Find where the given text appears and provide that cell's center as (x, y) coordinate. 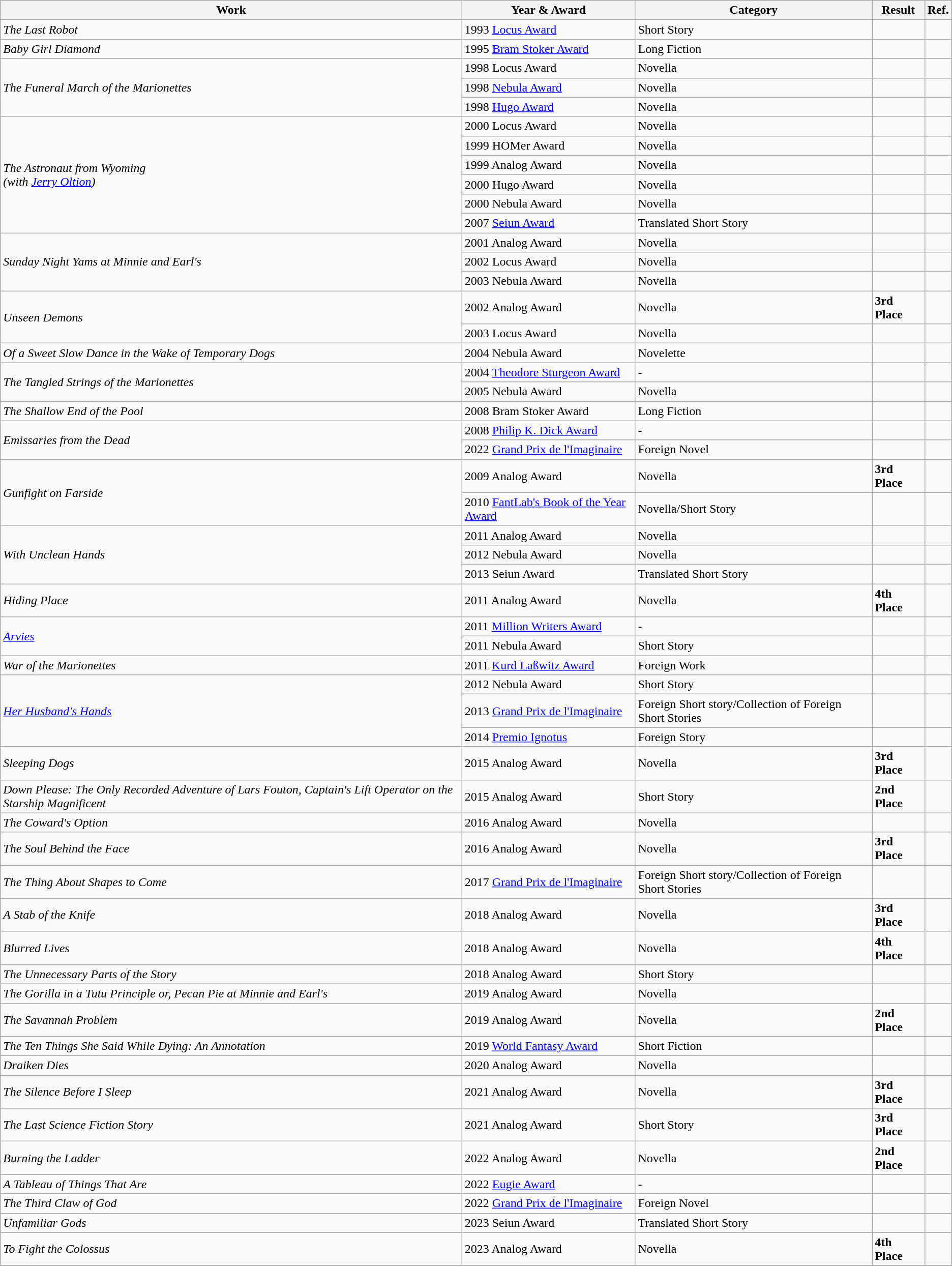
Blurred Lives (231, 948)
2000 Hugo Award (548, 184)
2004 Theodore Sturgeon Award (548, 372)
2000 Nebula Award (548, 203)
2001 Analog Award (548, 243)
2003 Locus Award (548, 334)
1993 Locus Award (548, 30)
2023 Analog Award (548, 1249)
The Astronaut from Wyoming(with Jerry Oltion) (231, 174)
The Silence Before I Sleep (231, 1092)
The Coward's Option (231, 822)
Novella/Short Story (754, 509)
The Funeral March of the Marionettes (231, 87)
2011 Million Writers Award (548, 627)
A Stab of the Knife (231, 915)
2013 Seiun Award (548, 574)
2011 Kurd Laßwitz Award (548, 665)
2000 Locus Award (548, 126)
The Soul Behind the Face (231, 848)
2008 Philip K. Dick Award (548, 430)
Work (231, 10)
Year & Award (548, 10)
2014 Premio Ignotus (548, 737)
2022 Analog Award (548, 1158)
1998 Hugo Award (548, 107)
2003 Nebula Award (548, 281)
Arvies (231, 636)
Foreign Work (754, 665)
Gunfight on Farside (231, 492)
The Last Science Fiction Story (231, 1125)
2009 Analog Award (548, 476)
2023 Seiun Award (548, 1223)
2019 World Fantasy Award (548, 1046)
To Fight the Colossus (231, 1249)
The Shallow End of the Pool (231, 411)
2022 Eugie Award (548, 1184)
1998 Nebula Award (548, 87)
2010 FantLab's Book of the Year Award (548, 509)
2020 Analog Award (548, 1066)
Short Fiction (754, 1046)
Ref. (938, 10)
1995 Bram Stoker Award (548, 49)
Draiken Dies (231, 1066)
Unseen Demons (231, 317)
Sunday Night Yams at Minnie and Earl's (231, 262)
Result (899, 10)
War of the Marionettes (231, 665)
Sleeping Dogs (231, 763)
The Gorilla in a Tutu Principle or, Pecan Pie at Minnie and Earl's (231, 993)
2017 Grand Prix de l'Imaginaire (548, 882)
With Unclean Hands (231, 554)
2002 Locus Award (548, 262)
Foreign Story (754, 737)
The Unnecessary Parts of the Story (231, 974)
A Tableau of Things That Are (231, 1184)
The Third Claw of God (231, 1203)
Novelette (754, 353)
2013 Grand Prix de l'Imaginaire (548, 711)
1998 Locus Award (548, 68)
Hiding Place (231, 600)
The Savannah Problem (231, 1019)
Category (754, 10)
Down Please: The Only Recorded Adventure of Lars Fouton, Captain's Lift Operator on the Starship Magnificent (231, 797)
Unfamiliar Gods (231, 1223)
Emissaries from the Dead (231, 440)
The Ten Things She Said While Dying: An Annotation (231, 1046)
1999 Analog Award (548, 165)
Of a Sweet Slow Dance in the Wake of Temporary Dogs (231, 353)
2008 Bram Stoker Award (548, 411)
Burning the Ladder (231, 1158)
2011 Nebula Award (548, 646)
Her Husband's Hands (231, 711)
2002 Analog Award (548, 307)
The Tangled Strings of the Marionettes (231, 382)
The Thing About Shapes to Come (231, 882)
Baby Girl Diamond (231, 49)
2007 Seiun Award (548, 223)
2004 Nebula Award (548, 353)
1999 HOMer Award (548, 145)
2005 Nebula Award (548, 392)
The Last Robot (231, 30)
